Provide the [X, Y] coordinate of the cell's center where the given text is located.  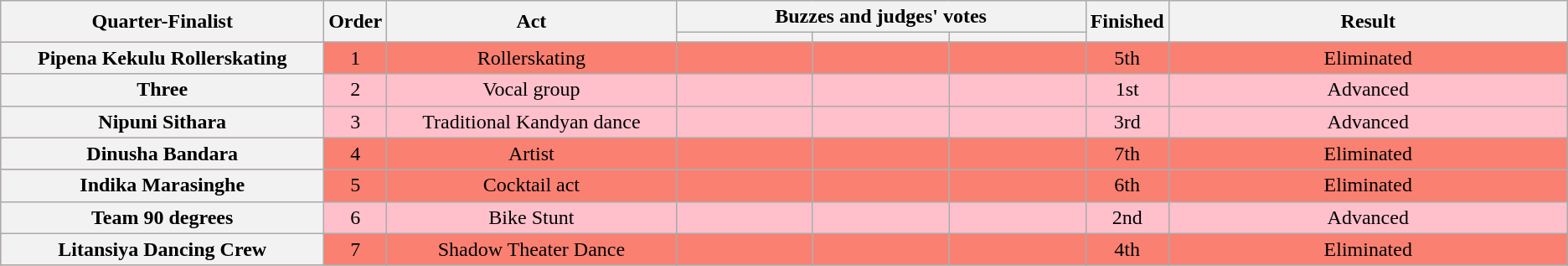
Quarter-Finalist [162, 22]
2 [355, 90]
Pipena Kekulu Rollerskating [162, 58]
Nipuni Sithara [162, 122]
1st [1127, 90]
Traditional Kandyan dance [531, 122]
Finished [1127, 22]
Cocktail act [531, 185]
4th [1127, 249]
7 [355, 249]
Vocal group [531, 90]
Indika Marasinghe [162, 185]
Bike Stunt [531, 217]
Litansiya Dancing Crew [162, 249]
Rollerskating [531, 58]
Three [162, 90]
Order [355, 22]
Act [531, 22]
3rd [1127, 122]
Shadow Theater Dance [531, 249]
2nd [1127, 217]
1 [355, 58]
7th [1127, 154]
Team 90 degrees [162, 217]
5 [355, 185]
Buzzes and judges' votes [881, 17]
Dinusha Bandara [162, 154]
6 [355, 217]
6th [1127, 185]
3 [355, 122]
Result [1368, 22]
5th [1127, 58]
4 [355, 154]
Artist [531, 154]
